Scan for the cell matching the given text and deliver its [x, y] coordinate at center. 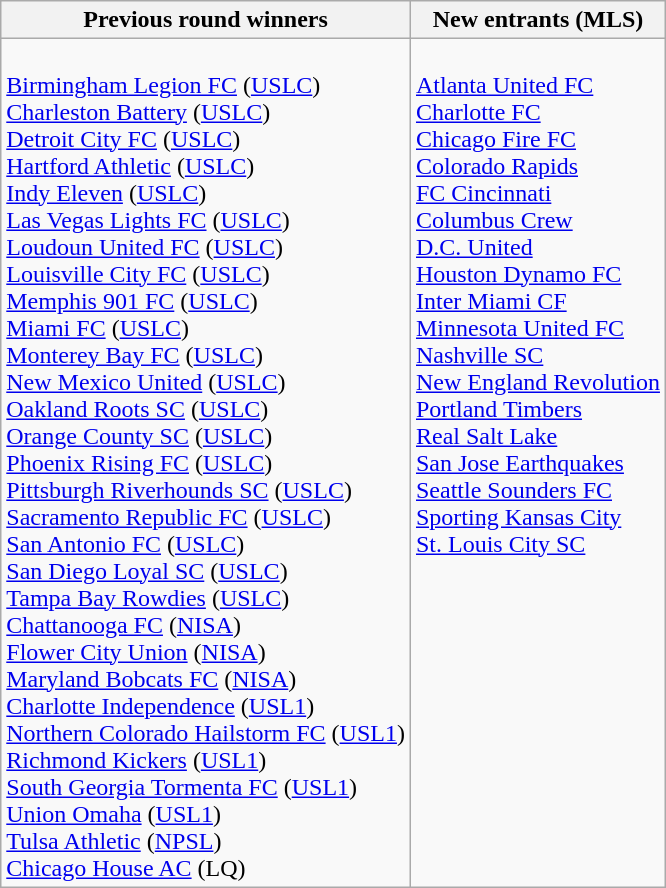
New entrants (MLS) [538, 20]
Previous round winners [206, 20]
